Determine the (X, Y) coordinate at the center of the cell enclosing the given text.  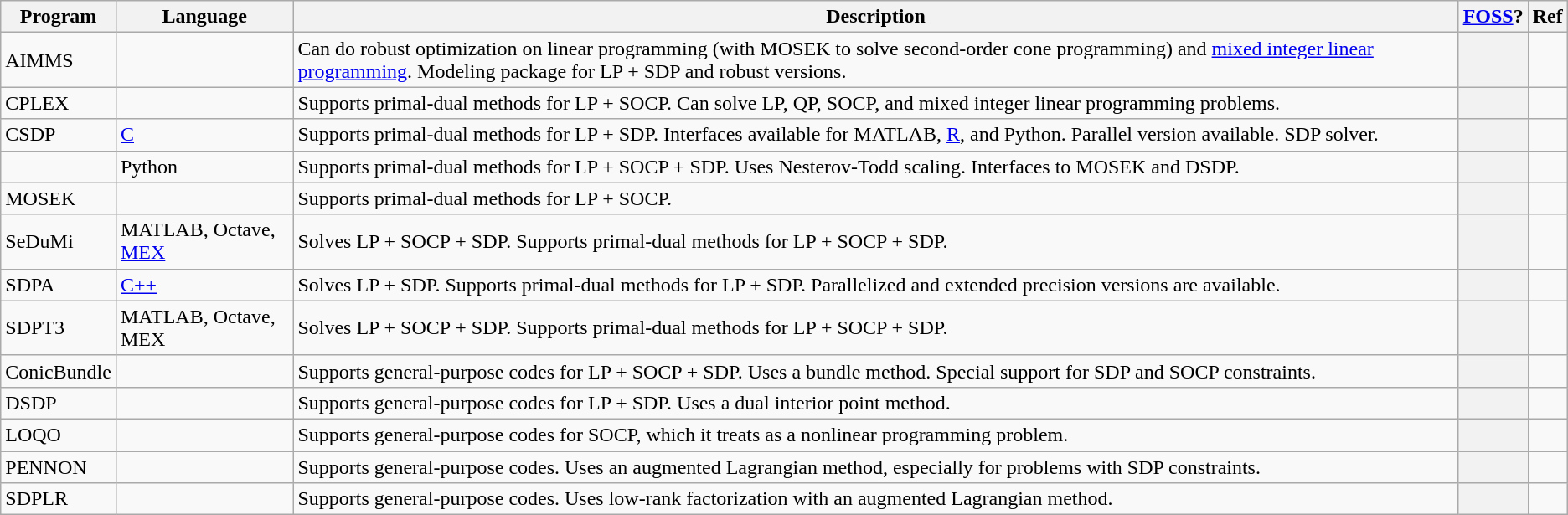
Supports general-purpose codes for SOCP, which it treats as a nonlinear programming problem. (876, 435)
Supports primal-dual methods for LP + SDP. Interfaces available for MATLAB, R, and Python. Parallel version available. SDP solver. (876, 135)
Supports primal-dual methods for LP + SOCP + SDP. Uses Nesterov-Todd scaling. Interfaces to MOSEK and DSDP. (876, 167)
SDPT3 (59, 328)
MOSEK (59, 198)
Description (876, 17)
Program (59, 17)
Supports general-purpose codes. Uses low-rank factorization with an augmented Lagrangian method. (876, 499)
DSDP (59, 403)
SeDuMi (59, 241)
CSDP (59, 135)
CPLEX (59, 103)
Solves LP + SDP. Supports primal-dual methods for LP + SDP. Parallelized and extended precision versions are available. (876, 285)
Language (204, 17)
AIMMS (59, 60)
ConicBundle (59, 371)
Supports primal-dual methods for LP + SOCP. (876, 198)
PENNON (59, 466)
LOQO (59, 435)
Supports general-purpose codes for LP + SOCP + SDP. Uses a bundle method. Special support for SDP and SOCP constraints. (876, 371)
Ref (1548, 17)
C (204, 135)
SDPLR (59, 499)
Supports primal-dual methods for LP + SOCP. Can solve LP, QP, SOCP, and mixed integer linear programming problems. (876, 103)
FOSS? (1493, 17)
Supports general-purpose codes. Uses an augmented Lagrangian method, especially for problems with SDP constraints. (876, 466)
Supports general-purpose codes for LP + SDP. Uses a dual interior point method. (876, 403)
Python (204, 167)
C++ (204, 285)
SDPA (59, 285)
